For the text-containing cell, return its midpoint in (X, Y) coordinate format. 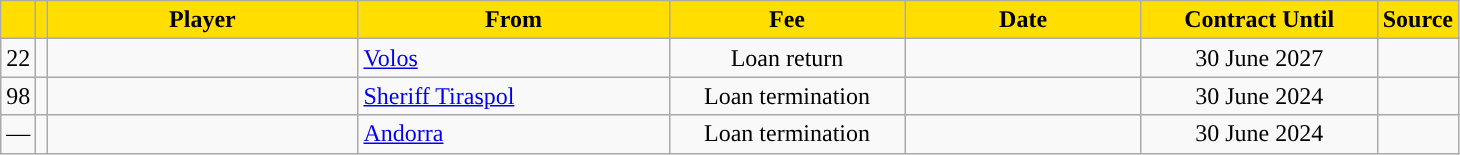
— (18, 134)
Loan return (787, 58)
Contract Until (1259, 20)
98 (18, 96)
Volos (514, 58)
Date (1023, 20)
Source (1418, 20)
From (514, 20)
22 (18, 58)
Fee (787, 20)
Andorra (514, 134)
Sheriff Tiraspol (514, 96)
Player (202, 20)
30 June 2027 (1259, 58)
